Extract the (x, y) coordinate from the center of the cell holding the provided text.  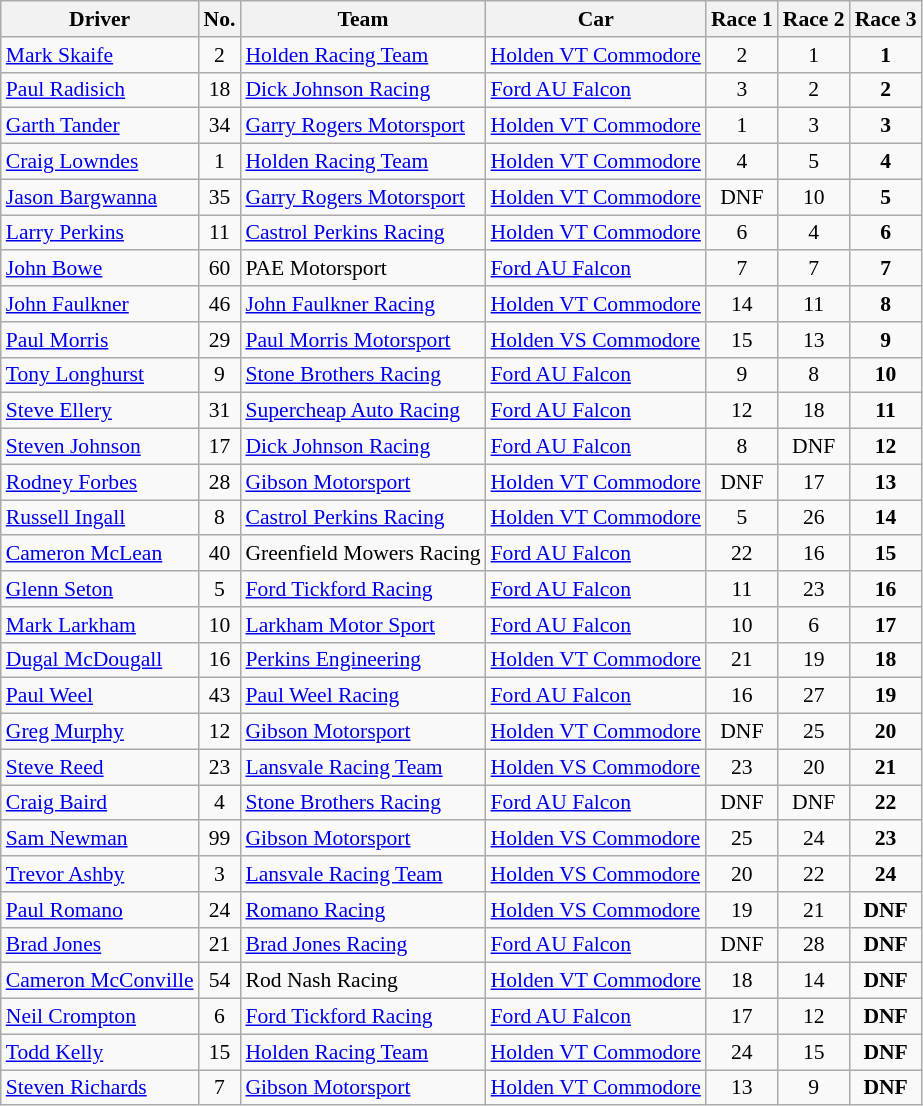
Driver (100, 19)
Greenfield Mowers Racing (362, 554)
43 (220, 696)
John Bowe (100, 269)
Mark Skaife (100, 55)
Supercheap Auto Racing (362, 411)
Race 3 (886, 19)
Trevor Ashby (100, 874)
27 (814, 696)
Brad Jones (100, 945)
Car (596, 19)
Steve Ellery (100, 411)
Craig Baird (100, 803)
Cameron McLean (100, 554)
31 (220, 411)
Steven Richards (100, 1088)
Craig Lowndes (100, 162)
40 (220, 554)
Mark Larkham (100, 625)
Steven Johnson (100, 447)
35 (220, 197)
Dugal McDougall (100, 660)
Larkham Motor Sport (362, 625)
Team (362, 19)
Paul Romano (100, 910)
46 (220, 304)
29 (220, 340)
Russell Ingall (100, 518)
Race 1 (742, 19)
Jason Bargwanna (100, 197)
Neil Crompton (100, 1017)
Race 2 (814, 19)
No. (220, 19)
Paul Morris Motorsport (362, 340)
60 (220, 269)
99 (220, 839)
Tony Longhurst (100, 375)
54 (220, 981)
PAE Motorsport (362, 269)
Romano Racing (362, 910)
John Faulkner (100, 304)
Paul Radisich (100, 90)
Todd Kelly (100, 1052)
Perkins Engineering (362, 660)
Steve Reed (100, 767)
34 (220, 126)
Larry Perkins (100, 233)
Sam Newman (100, 839)
Paul Weel (100, 696)
Rodney Forbes (100, 482)
Garth Tander (100, 126)
Brad Jones Racing (362, 945)
Glenn Seton (100, 589)
Greg Murphy (100, 732)
26 (814, 518)
Paul Weel Racing (362, 696)
Paul Morris (100, 340)
Cameron McConville (100, 981)
Rod Nash Racing (362, 981)
John Faulkner Racing (362, 304)
